Output the (X, Y) coordinate of the center of the cell containing the given text.  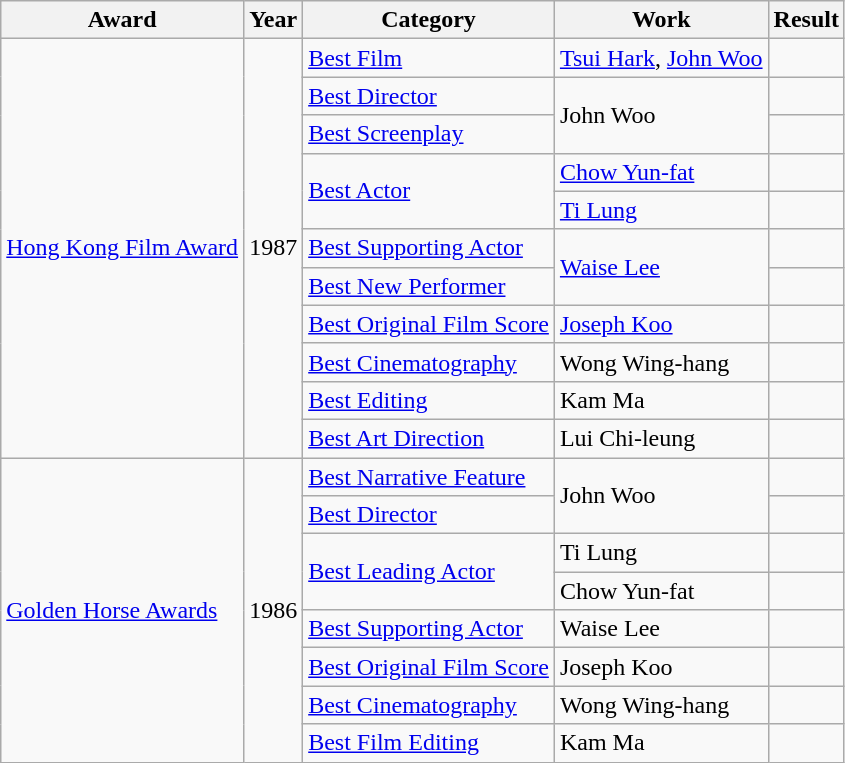
Best Screenplay (429, 134)
Category (429, 20)
Best New Performer (429, 286)
Best Film Editing (429, 743)
Year (274, 20)
1987 (274, 248)
Best Leading Actor (429, 572)
Golden Horse Awards (122, 610)
1986 (274, 610)
Work (661, 20)
Best Film (429, 58)
Result (806, 20)
Best Actor (429, 191)
Lui Chi-leung (661, 438)
Tsui Hark, John Woo (661, 58)
Best Narrative Feature (429, 477)
Hong Kong Film Award (122, 248)
Best Art Direction (429, 438)
Best Editing (429, 400)
Award (122, 20)
